Return (x, y) of the center of cell containing provided text 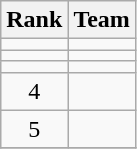
5 (34, 129)
Rank (34, 20)
4 (34, 91)
Team (102, 20)
